Provide the (X, Y) coordinate of the cell's center where the given text is located.  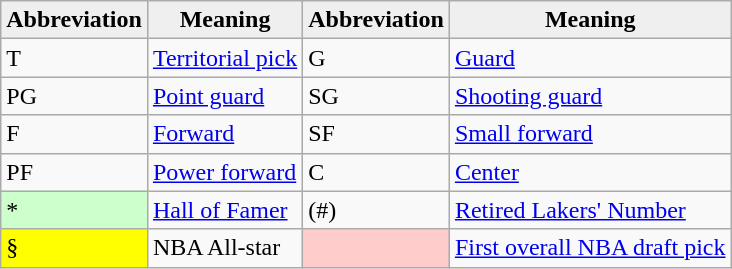
PF (74, 172)
G (376, 58)
§ (74, 248)
Point guard (224, 96)
Territorial pick (224, 58)
Power forward (224, 172)
Small forward (590, 134)
F (74, 134)
First overall NBA draft pick (590, 248)
Retired Lakers' Number (590, 210)
SG (376, 96)
(#) (376, 210)
T (74, 58)
Guard (590, 58)
C (376, 172)
NBA All-star (224, 248)
PG (74, 96)
Hall of Famer (224, 210)
Forward (224, 134)
SF (376, 134)
Shooting guard (590, 96)
Center (590, 172)
* (74, 210)
